From the cell containing the given text, extract its center point as [X, Y] coordinate. 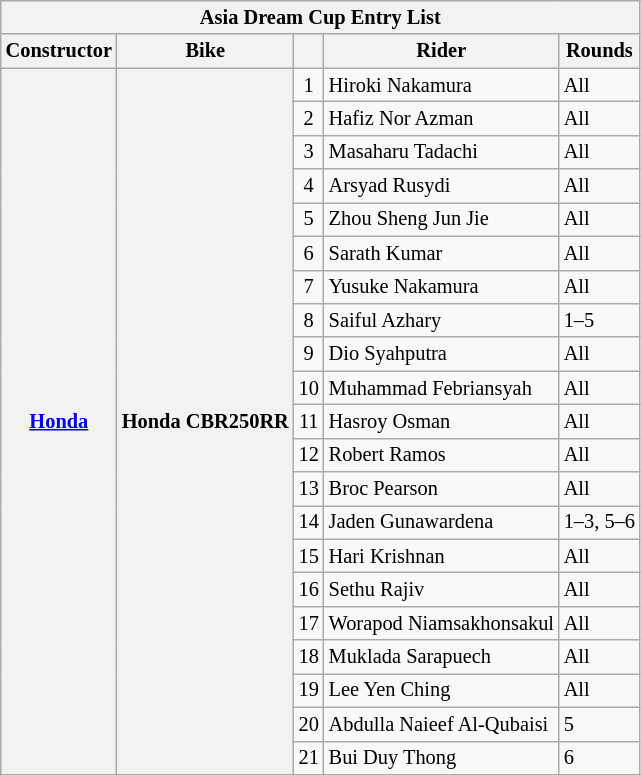
Robert Ramos [442, 455]
7 [309, 287]
Arsyad Rusydi [442, 186]
Honda [59, 422]
Broc Pearson [442, 489]
Sarath Kumar [442, 253]
21 [309, 758]
Bui Duy Thong [442, 758]
Rider [442, 51]
Muklada Sarapuech [442, 657]
10 [309, 388]
17 [309, 623]
Abdulla Naieef Al-Qubaisi [442, 724]
Constructor [59, 51]
Muhammad Febriansyah [442, 388]
20 [309, 724]
Saiful Azhary [442, 320]
18 [309, 657]
Dio Syahputra [442, 354]
2 [309, 118]
11 [309, 421]
Bike [206, 51]
Masaharu Tadachi [442, 152]
1 [309, 85]
8 [309, 320]
9 [309, 354]
14 [309, 522]
19 [309, 690]
13 [309, 489]
1–3, 5–6 [600, 522]
16 [309, 589]
Jaden Gunawardena [442, 522]
Hafiz Nor Azman [442, 118]
Rounds [600, 51]
Zhou Sheng Jun Jie [442, 219]
4 [309, 186]
Hari Krishnan [442, 556]
Worapod Niamsakhonsakul [442, 623]
1–5 [600, 320]
Asia Dream Cup Entry List [320, 17]
Lee Yen Ching [442, 690]
3 [309, 152]
15 [309, 556]
12 [309, 455]
Sethu Rajiv [442, 589]
Hiroki Nakamura [442, 85]
Honda CBR250RR [206, 422]
Yusuke Nakamura [442, 287]
Hasroy Osman [442, 421]
